Extract the [x, y] coordinate from the center of the cell holding the provided text.  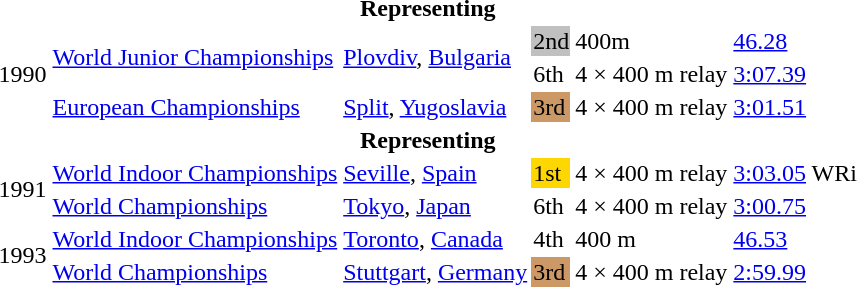
European Championships [195, 107]
Stuttgart, Germany [436, 272]
400 m [652, 239]
Toronto, Canada [436, 239]
Seville, Spain [436, 173]
1st [552, 173]
Tokyo, Japan [436, 206]
World Junior Championships [195, 58]
4th [552, 239]
400m [652, 41]
Split, Yugoslavia [436, 107]
2nd [552, 41]
Plovdiv, Bulgaria [436, 58]
